Extract the (x, y) coordinate from the center of the cell holding the provided text.  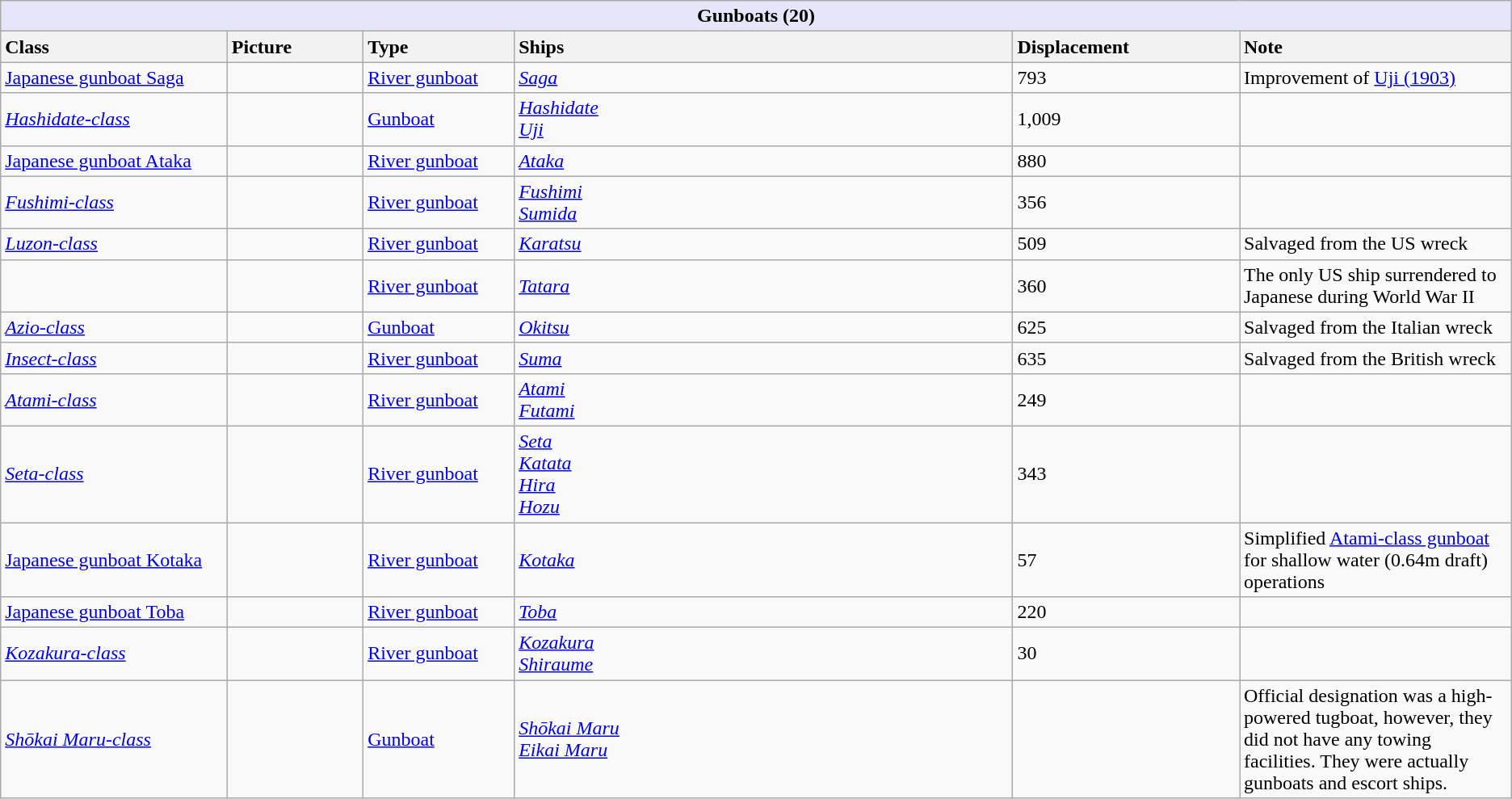
Shōkai MaruEikai Maru (764, 739)
Ships (764, 47)
Ataka (764, 161)
Kozakura-class (115, 654)
Luzon-class (115, 244)
SetaKatataHiraHozu (764, 473)
Shōkai Maru-class (115, 739)
356 (1126, 202)
625 (1126, 327)
Insect-class (115, 358)
Toba (764, 612)
KozakuraShiraume (764, 654)
Japanese gunboat Saga (115, 78)
The only US ship surrendered to Japanese during World War II (1375, 286)
Class (115, 47)
Hashidate-class (115, 120)
360 (1126, 286)
Japanese gunboat Kotaka (115, 559)
Displacement (1126, 47)
Official designation was a high-powered tugboat, however, they did not have any towing facilities. They were actually gunboats and escort ships. (1375, 739)
Atami-class (115, 399)
249 (1126, 399)
Seta-class (115, 473)
509 (1126, 244)
220 (1126, 612)
FushimiSumida (764, 202)
Azio-class (115, 327)
HashidateUji (764, 120)
Tatara (764, 286)
793 (1126, 78)
Kotaka (764, 559)
Salvaged from the US wreck (1375, 244)
Salvaged from the Italian wreck (1375, 327)
Improvement of Uji (1903) (1375, 78)
343 (1126, 473)
Saga (764, 78)
Note (1375, 47)
Fushimi-class (115, 202)
Salvaged from the British wreck (1375, 358)
635 (1126, 358)
Japanese gunboat Ataka (115, 161)
AtamiFutami (764, 399)
30 (1126, 654)
Japanese gunboat Toba (115, 612)
Suma (764, 358)
880 (1126, 161)
Type (439, 47)
Karatsu (764, 244)
Picture (295, 47)
57 (1126, 559)
1,009 (1126, 120)
Simplified Atami-class gunboat for shallow water (0.64m draft) operations (1375, 559)
Gunboats (20) (756, 16)
Okitsu (764, 327)
